Identify which cell holds the provided text, then report its [X, Y] central coordinate. 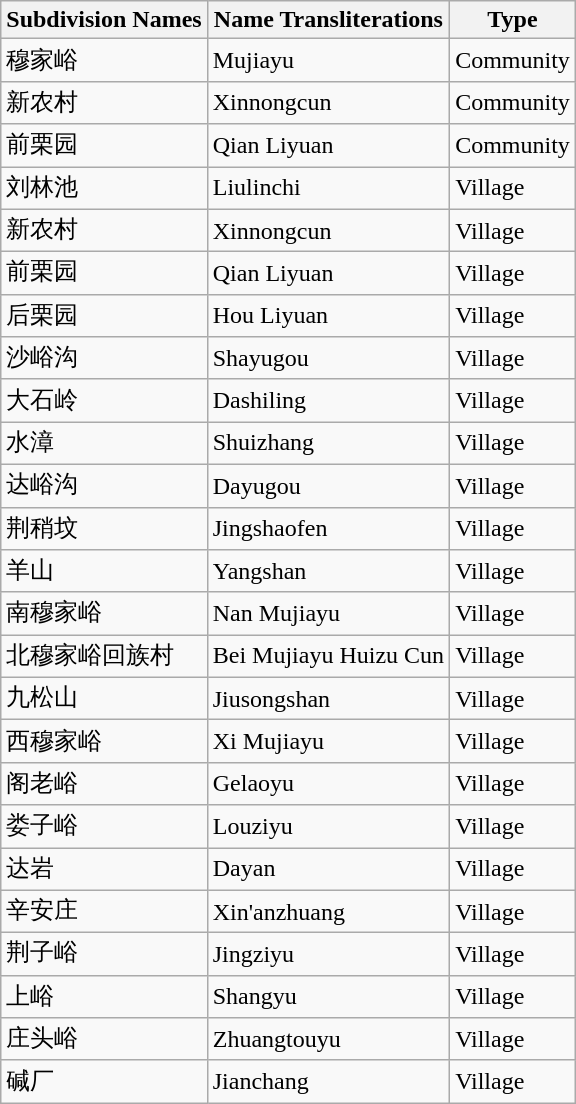
达峪沟 [104, 486]
Hou Liyuan [328, 316]
Jingziyu [328, 954]
Dayugou [328, 486]
荆稍坟 [104, 528]
西穆家峪 [104, 742]
Louziyu [328, 826]
荆子峪 [104, 954]
Shangyu [328, 996]
Yangshan [328, 572]
Jingshaofen [328, 528]
娄子峪 [104, 826]
刘林池 [104, 188]
Name Transliterations [328, 20]
Dayan [328, 870]
Jianchang [328, 1082]
Mujiayu [328, 60]
Subdivision Names [104, 20]
碱厂 [104, 1082]
水漳 [104, 444]
沙峪沟 [104, 358]
庄头峪 [104, 1040]
Bei Mujiayu Huizu Cun [328, 656]
Nan Mujiayu [328, 614]
阁老峪 [104, 784]
Xi Mujiayu [328, 742]
南穆家峪 [104, 614]
Dashiling [328, 400]
Type [513, 20]
Gelaoyu [328, 784]
北穆家峪回族村 [104, 656]
穆家峪 [104, 60]
Xin'anzhuang [328, 912]
羊山 [104, 572]
辛安庄 [104, 912]
达岩 [104, 870]
Liulinchi [328, 188]
Jiusongshan [328, 698]
九松山 [104, 698]
后栗园 [104, 316]
Zhuangtouyu [328, 1040]
Shayugou [328, 358]
Shuizhang [328, 444]
上峪 [104, 996]
大石岭 [104, 400]
